Find where the given text appears and provide that cell's center as [x, y] coordinate. 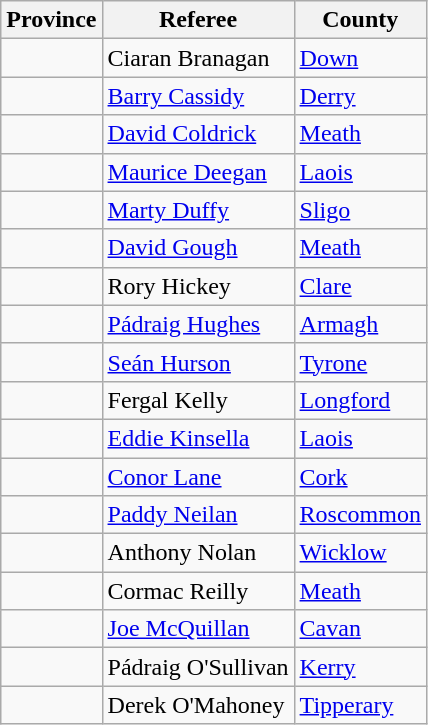
Tyrone [360, 362]
Fergal Kelly [198, 400]
Armagh [360, 324]
Cormac Reilly [198, 591]
Ciaran Branagan [198, 58]
Referee [198, 20]
Derek O'Mahoney [198, 705]
Derry [360, 96]
Down [360, 58]
County [360, 20]
Joe McQuillan [198, 629]
Rory Hickey [198, 286]
Barry Cassidy [198, 96]
Tipperary [360, 705]
Cork [360, 477]
Pádraig O'Sullivan [198, 667]
Clare [360, 286]
David Coldrick [198, 134]
Paddy Neilan [198, 515]
Roscommon [360, 515]
Kerry [360, 667]
Wicklow [360, 553]
Conor Lane [198, 477]
Cavan [360, 629]
Sligo [360, 210]
Eddie Kinsella [198, 438]
Seán Hurson [198, 362]
David Gough [198, 248]
Pádraig Hughes [198, 324]
Marty Duffy [198, 210]
Longford [360, 400]
Maurice Deegan [198, 172]
Province [52, 20]
Anthony Nolan [198, 553]
